For the text-containing cell, return its midpoint in (X, Y) coordinate format. 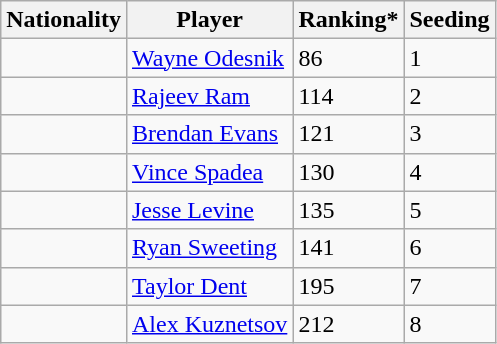
3 (450, 134)
Taylor Dent (209, 286)
8 (450, 324)
6 (450, 248)
130 (348, 172)
114 (348, 96)
Alex Kuznetsov (209, 324)
Ranking* (348, 20)
Brendan Evans (209, 134)
212 (348, 324)
4 (450, 172)
141 (348, 248)
1 (450, 58)
2 (450, 96)
Rajeev Ram (209, 96)
Nationality (64, 20)
Ryan Sweeting (209, 248)
135 (348, 210)
Player (209, 20)
121 (348, 134)
5 (450, 210)
Wayne Odesnik (209, 58)
7 (450, 286)
86 (348, 58)
195 (348, 286)
Jesse Levine (209, 210)
Seeding (450, 20)
Vince Spadea (209, 172)
